Capture the cell that displays the provided text and extract its (X, Y) central coordinate. 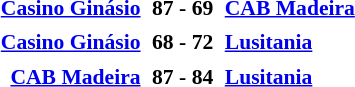
68 - 72 (183, 42)
